Search for the cell housing the specified text and yield its [X, Y] center coordinate. 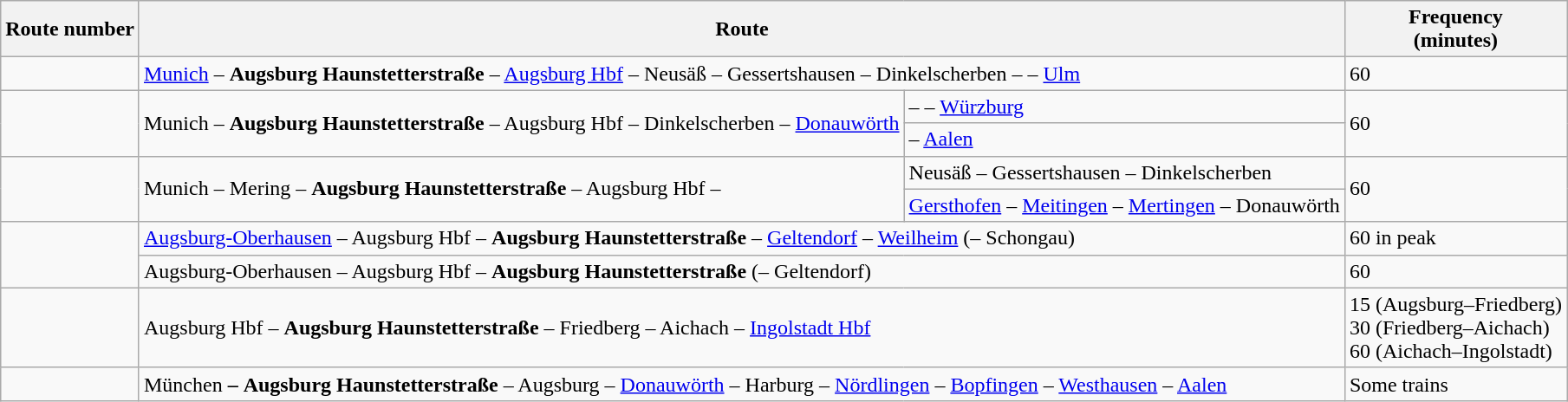
Route [742, 29]
Munich – Augsburg Haunstetterstraße – Augsburg Hbf – Dinkelscherben – Donauwörth [522, 123]
München – Augsburg Haunstetterstraße – Augsburg – Donauwörth – Harburg – Nördlingen – Bopfingen – Westhausen – Aalen [742, 384]
Munich – Mering – Augsburg Haunstetterstraße – Augsburg Hbf – [522, 189]
Augsburg Hbf – Augsburg Haunstetterstraße – Friedberg – Aichach – Ingolstadt Hbf [742, 327]
60 in peak [1455, 238]
Some trains [1455, 384]
15 (Augsburg–Friedberg) 30 (Friedberg–Aichach)60 (Aichach–Ingolstadt) [1455, 327]
Augsburg-Oberhausen – Augsburg Hbf – Augsburg Haunstetterstraße – Geltendorf – Weilheim (– Schongau) [742, 238]
– Aalen [1124, 139]
Route number [70, 29]
Neusäß – Gessertshausen – Dinkelscherben [1124, 172]
Gersthofen – Meitingen – Mertingen – Donauwörth [1124, 205]
Augsburg-Oberhausen – Augsburg Hbf – Augsburg Haunstetterstraße (– Geltendorf) [742, 271]
– – Würzburg [1124, 107]
Frequency(minutes) [1455, 29]
Munich – Augsburg Haunstetterstraße – Augsburg Hbf – Neusäß – Gessertshausen – Dinkelscherben – – Ulm [742, 74]
